Find where the given text appears and provide that cell's center as [X, Y] coordinate. 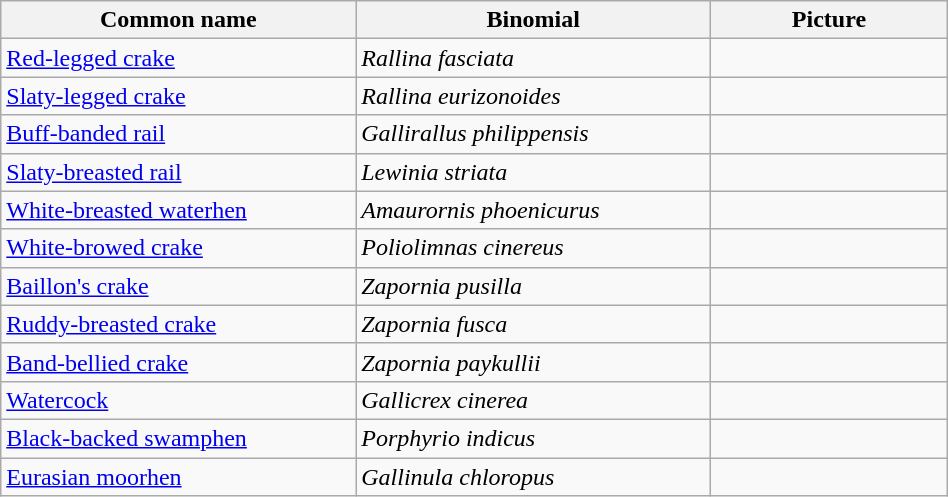
Porphyrio indicus [534, 438]
Red-legged crake [178, 58]
Ruddy-breasted crake [178, 324]
Black-backed swamphen [178, 438]
Amaurornis phoenicurus [534, 210]
Zapornia fusca [534, 324]
Baillon's crake [178, 286]
Gallinula chloropus [534, 477]
Watercock [178, 400]
Rallina fasciata [534, 58]
Gallicrex cinerea [534, 400]
Lewinia striata [534, 172]
Zapornia paykullii [534, 362]
Slaty-breasted rail [178, 172]
White-browed crake [178, 248]
Common name [178, 20]
Band-bellied crake [178, 362]
Buff-banded rail [178, 134]
Binomial [534, 20]
Rallina eurizonoides [534, 96]
Picture [830, 20]
Poliolimnas cinereus [534, 248]
White-breasted waterhen [178, 210]
Gallirallus philippensis [534, 134]
Slaty-legged crake [178, 96]
Zapornia pusilla [534, 286]
Eurasian moorhen [178, 477]
